For the text-containing cell, return its midpoint in [X, Y] coordinate format. 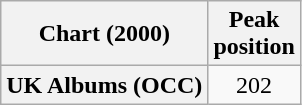
Peakposition [254, 34]
UK Albums (OCC) [104, 85]
202 [254, 85]
Chart (2000) [104, 34]
